Find where the given text appears and provide that cell's center as (X, Y) coordinate. 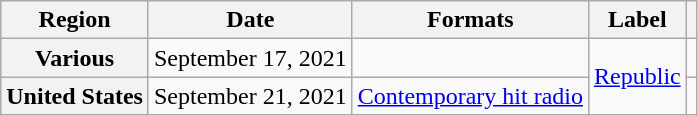
September 21, 2021 (250, 96)
Label (638, 20)
Region (75, 20)
Formats (470, 20)
September 17, 2021 (250, 58)
Contemporary hit radio (470, 96)
United States (75, 96)
Date (250, 20)
Republic (638, 77)
Various (75, 58)
